Search for the cell housing the specified text and yield its (X, Y) center coordinate. 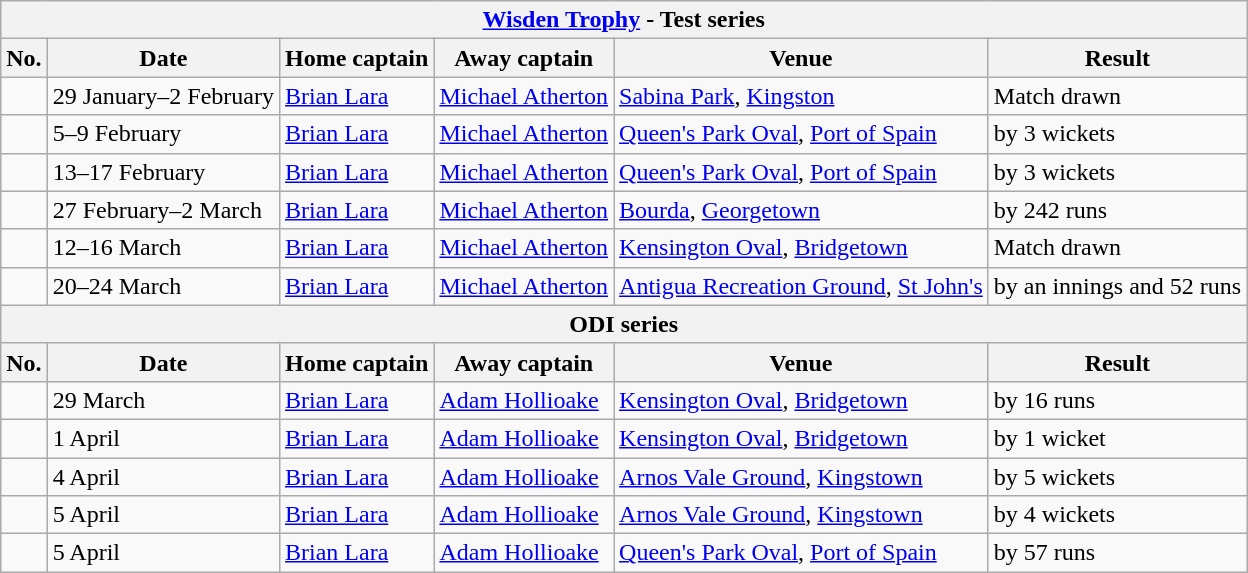
20–24 March (163, 286)
by 242 runs (1117, 210)
by 4 wickets (1117, 515)
5–9 February (163, 134)
4 April (163, 477)
Wisden Trophy - Test series (624, 20)
12–16 March (163, 248)
Antigua Recreation Ground, St John's (802, 286)
by 1 wicket (1117, 438)
ODI series (624, 324)
13–17 February (163, 172)
by 5 wickets (1117, 477)
Sabina Park, Kingston (802, 96)
29 March (163, 400)
by an innings and 52 runs (1117, 286)
Bourda, Georgetown (802, 210)
29 January–2 February (163, 96)
1 April (163, 438)
by 57 runs (1117, 553)
27 February–2 March (163, 210)
by 16 runs (1117, 400)
